Identify which cell holds the provided text, then report its [x, y] central coordinate. 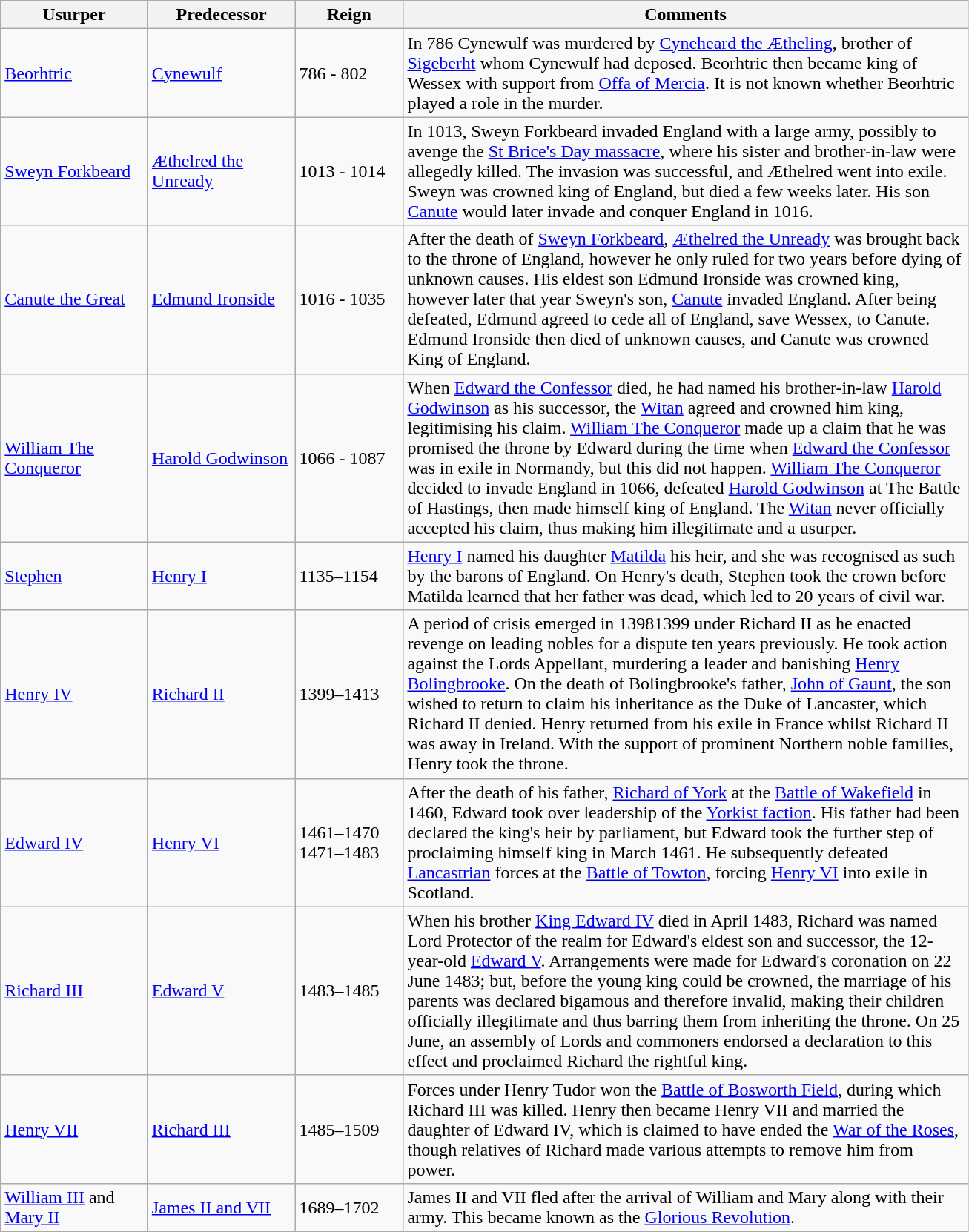
1399–1413 [349, 694]
Edmund Ironside [221, 299]
William III and Mary II [74, 1207]
1066 - 1087 [349, 458]
1013 - 1014 [349, 171]
1485–1509 [349, 1129]
1135–1154 [349, 576]
Predecessor [221, 15]
Canute the Great [74, 299]
786 - 802 [349, 73]
1016 - 1035 [349, 299]
Æthelred the Unready [221, 171]
1483–1485 [349, 990]
Henry I [221, 576]
William The Conqueror [74, 458]
Harold Godwinson [221, 458]
Henry IV [74, 694]
Richard II [221, 694]
Beorhtric [74, 73]
James II and VII [221, 1207]
Cynewulf [221, 73]
Henry VI [221, 842]
Reign [349, 15]
Usurper [74, 15]
1689–1702 [349, 1207]
Henry VII [74, 1129]
Stephen [74, 576]
Edward V [221, 990]
Sweyn Forkbeard [74, 171]
Edward IV [74, 842]
James II and VII fled after the arrival of William and Mary along with their army. This became known as the Glorious Revolution. [685, 1207]
1461–14701471–1483 [349, 842]
Comments [685, 15]
